Search for the cell housing the specified text and yield its [x, y] center coordinate. 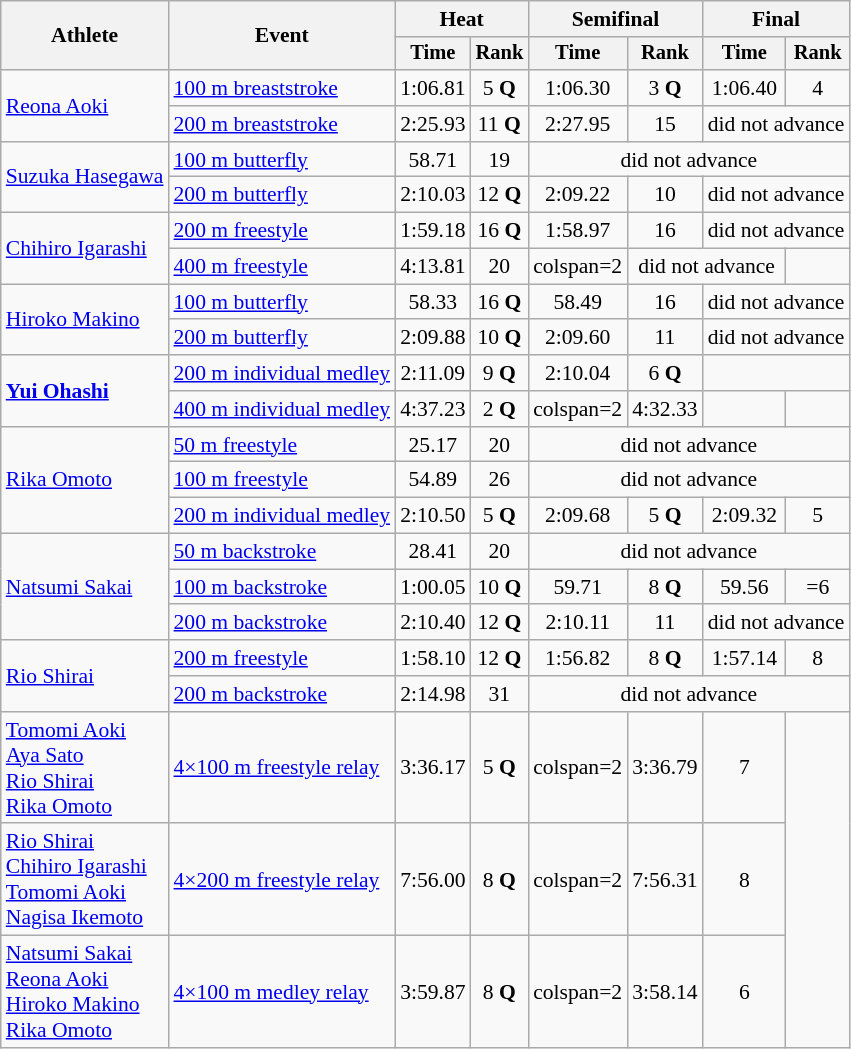
1:06.30 [578, 88]
Rio Shirai [85, 676]
26 [500, 480]
3 Q [664, 88]
1:06.81 [432, 88]
59.71 [578, 587]
2:09.68 [578, 516]
10 [664, 195]
1:58.10 [432, 658]
Rio ShiraiChihiro IgarashiTomomi AokiNagisa Ikemoto [85, 880]
50 m freestyle [282, 445]
3:59.87 [432, 992]
15 [664, 124]
Semifinal [616, 19]
1:57.14 [744, 658]
Final [776, 19]
7:56.00 [432, 880]
3:36.79 [664, 768]
Tomomi AokiAya SatoRio ShiraiRika Omoto [85, 768]
6 Q [664, 373]
Heat [462, 19]
Hiroko Makino [85, 320]
4 [818, 88]
3:36.17 [432, 768]
2:27.95 [578, 124]
1:00.05 [432, 587]
58.49 [578, 302]
4:32.33 [664, 409]
25.17 [432, 445]
Athlete [85, 36]
2:11.09 [432, 373]
2:14.98 [432, 694]
4×100 m freestyle relay [282, 768]
100 m backstroke [282, 587]
4:13.81 [432, 267]
Chihiro Igarashi [85, 248]
2:10.03 [432, 195]
100 m freestyle [282, 480]
7 [744, 768]
19 [500, 160]
200 m breaststroke [282, 124]
4×100 m medley relay [282, 992]
2:09.32 [744, 516]
1:59.18 [432, 231]
2 Q [500, 409]
58.33 [432, 302]
3:58.14 [664, 992]
6 [744, 992]
1:56.82 [578, 658]
5 [818, 516]
2:09.60 [578, 338]
Event [282, 36]
4:37.23 [432, 409]
2:09.22 [578, 195]
59.56 [744, 587]
=6 [818, 587]
54.89 [432, 480]
9 Q [500, 373]
4×200 m freestyle relay [282, 880]
Rika Omoto [85, 480]
58.71 [432, 160]
2:10.04 [578, 373]
400 m individual medley [282, 409]
11 Q [500, 124]
50 m backstroke [282, 552]
7:56.31 [664, 880]
Natsumi Sakai [85, 588]
2:10.40 [432, 623]
2:25.93 [432, 124]
31 [500, 694]
400 m freestyle [282, 267]
2:10.50 [432, 516]
100 m breaststroke [282, 88]
2:09.88 [432, 338]
Yui Ohashi [85, 390]
2:10.11 [578, 623]
Suzuka Hasegawa [85, 178]
Reona Aoki [85, 106]
Natsumi SakaiReona AokiHiroko MakinoRika Omoto [85, 992]
1:58.97 [578, 231]
28.41 [432, 552]
1:06.40 [744, 88]
